Pinpoint the cell where the given text exists, returning its [x, y] midpoint coordinate. 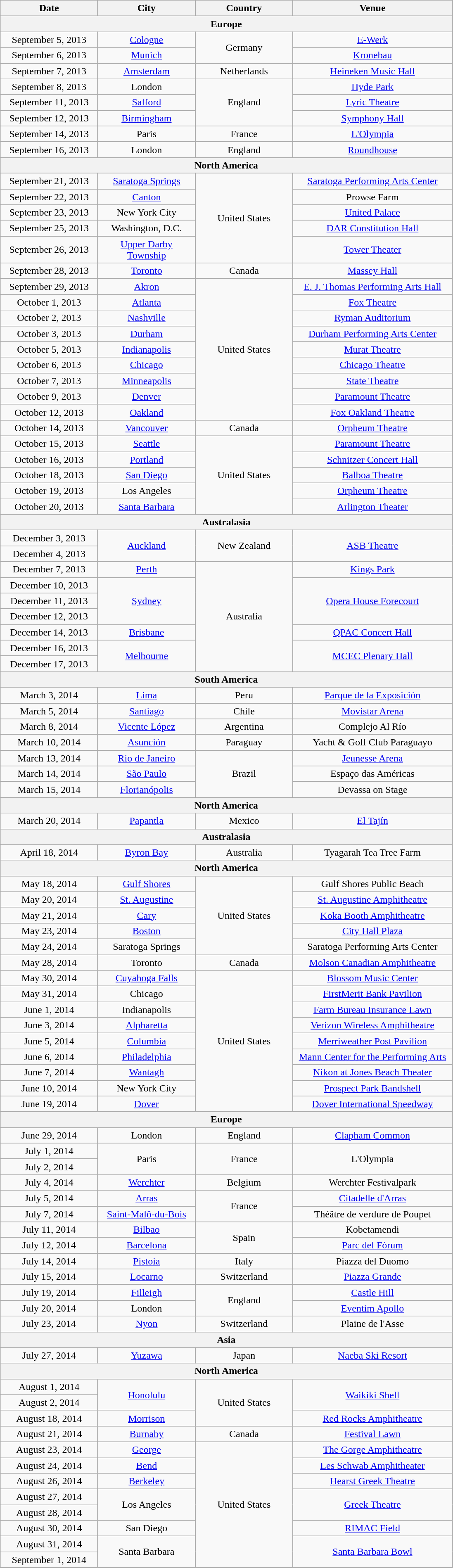
September 25, 2013 [49, 228]
Paraguay [244, 742]
Asia [226, 1340]
August 26, 2014 [49, 1481]
Santa Barbara Bowl [372, 1552]
Parque de la Exposición [372, 695]
RIMAC Field [372, 1528]
August 27, 2014 [49, 1497]
December 17, 2013 [49, 664]
Hyde Park [372, 87]
Balboa Theatre [372, 475]
E. J. Thomas Performing Arts Hall [372, 287]
New Zealand [244, 546]
September 1, 2014 [49, 1560]
December 14, 2013 [49, 632]
March 15, 2014 [49, 790]
Gulf Shores [147, 884]
Clapham Common [372, 1135]
June 6, 2014 [49, 1057]
October 20, 2013 [49, 507]
December 16, 2013 [49, 648]
Italy [244, 1261]
July 5, 2014 [49, 1198]
July 20, 2014 [49, 1308]
December 7, 2013 [49, 569]
QPAC Concert Hall [372, 632]
Gulf Shores Public Beach [372, 884]
Wantagh [147, 1072]
July 23, 2014 [49, 1324]
Devassa on Stage [372, 790]
October 5, 2013 [49, 349]
Country [244, 8]
July 11, 2014 [49, 1230]
Werchter Festivalpark [372, 1182]
Burnaby [147, 1434]
September 22, 2013 [49, 197]
May 28, 2014 [49, 963]
MCEC Plenary Hall [372, 656]
May 23, 2014 [49, 931]
Locarno [147, 1277]
Werchter [147, 1182]
Akron [147, 287]
March 13, 2014 [49, 758]
Piazza del Duomo [372, 1261]
Prospect Park Bandshell [372, 1088]
September 29, 2013 [49, 287]
Bend [147, 1466]
Dover International Speedway [372, 1104]
Fox Theatre [372, 302]
Kobetamendi [372, 1230]
Verizon Wireless Amphitheatre [372, 1025]
Brazil [244, 774]
Cary [147, 915]
August 30, 2014 [49, 1528]
Eventim Apollo [372, 1308]
October 3, 2013 [49, 334]
June 10, 2014 [49, 1088]
Upper Darby Township [147, 249]
Durham Performing Arts Center [372, 334]
Venue [372, 8]
E-Werk [372, 40]
Yuzawa [147, 1355]
September 7, 2013 [49, 71]
September 26, 2013 [49, 249]
Barcelona [147, 1245]
Belgium [244, 1182]
Festival Lawn [372, 1434]
United Palace [372, 213]
October 6, 2013 [49, 365]
October 19, 2013 [49, 491]
Alpharetta [147, 1025]
August 2, 2014 [49, 1402]
Bilbao [147, 1230]
September 28, 2013 [49, 271]
October 1, 2013 [49, 302]
Les Schwab Amphitheater [372, 1466]
Philadelphia [147, 1057]
The Gorge Amphitheatre [372, 1449]
June 5, 2014 [49, 1041]
April 18, 2014 [49, 852]
Chicago Theatre [372, 365]
December 3, 2013 [49, 538]
Japan [244, 1355]
August 23, 2014 [49, 1449]
June 19, 2014 [49, 1104]
Cuyahoga Falls [147, 978]
Jeunesse Arena [372, 758]
Opera House Forecourt [372, 601]
Blossom Music Center [372, 978]
Waikiki Shell [372, 1395]
September 11, 2013 [49, 102]
Vancouver [147, 428]
May 18, 2014 [49, 884]
Durham [147, 334]
Perth [147, 569]
Rio de Janeiro [147, 758]
Atlanta [147, 302]
September 5, 2013 [49, 40]
Fox Oakland Theatre [372, 412]
May 24, 2014 [49, 946]
Brisbane [147, 632]
Tower Theater [372, 249]
May 21, 2014 [49, 915]
September 12, 2013 [49, 118]
Castle Hill [372, 1293]
July 4, 2014 [49, 1182]
September 16, 2013 [49, 149]
St. Augustine [147, 899]
Oakland [147, 412]
Théâtre de verdure de Poupet [372, 1214]
Spain [244, 1238]
September 8, 2013 [49, 87]
Portland [147, 460]
March 20, 2014 [49, 821]
October 7, 2013 [49, 381]
Yacht & Golf Club Paraguayo [372, 742]
Saint-Malô-du-Bois [147, 1214]
Farm Bureau Insurance Lawn [372, 1010]
Vicente López [147, 727]
Netherlands [244, 71]
June 1, 2014 [49, 1010]
Argentina [244, 727]
Munich [147, 55]
March 3, 2014 [49, 695]
South America [226, 679]
July 2, 2014 [49, 1167]
Schnitzer Concert Hall [372, 460]
Symphony Hall [372, 118]
Boston [147, 931]
March 10, 2014 [49, 742]
Kronebau [372, 55]
George [147, 1449]
Arras [147, 1198]
Lima [147, 695]
Sydney [147, 601]
Massey Hall [372, 271]
El Tajín [372, 821]
June 3, 2014 [49, 1025]
Citadelle d'Arras [372, 1198]
Byron Bay [147, 852]
September 21, 2013 [49, 181]
March 8, 2014 [49, 727]
Prowse Farm [372, 197]
Berkeley [147, 1481]
DAR Constitution Hall [372, 228]
March 5, 2014 [49, 711]
December 12, 2013 [49, 617]
September 23, 2013 [49, 213]
Hearst Greek Theatre [372, 1481]
October 9, 2013 [49, 396]
June 7, 2014 [49, 1072]
Movistar Arena [372, 711]
FirstMerit Bank Pavilion [372, 994]
Merriweather Post Pavilion [372, 1041]
December 11, 2013 [49, 601]
Dover [147, 1104]
Ryman Auditorium [372, 318]
Washington, D.C. [147, 228]
Salford [147, 102]
October 18, 2013 [49, 475]
Plaine de l'Asse [372, 1324]
Morrison [147, 1418]
Molson Canadian Amphitheatre [372, 963]
August 21, 2014 [49, 1434]
October 16, 2013 [49, 460]
Seattle [147, 444]
May 20, 2014 [49, 899]
March 14, 2014 [49, 774]
São Paulo [147, 774]
Koka Booth Amphitheatre [372, 915]
August 24, 2014 [49, 1466]
Germany [244, 47]
Heineken Music Hall [372, 71]
July 27, 2014 [49, 1355]
Auckland [147, 546]
Pistoia [147, 1261]
September 6, 2013 [49, 55]
May 30, 2014 [49, 978]
ASB Theatre [372, 546]
Peru [244, 695]
Murat Theatre [372, 349]
Florianópolis [147, 790]
Roundhouse [372, 149]
October 2, 2013 [49, 318]
Parc del Fòrum [372, 1245]
Birmingham [147, 118]
Cologne [147, 40]
June 29, 2014 [49, 1135]
Columbia [147, 1041]
May 31, 2014 [49, 994]
Honolulu [147, 1395]
Minneapolis [147, 381]
Naeba Ski Resort [372, 1355]
July 1, 2014 [49, 1151]
Lyric Theatre [372, 102]
Kings Park [372, 569]
Amsterdam [147, 71]
Mann Center for the Performing Arts [372, 1057]
Nyon [147, 1324]
Papantla [147, 821]
Complejo Al Río [372, 727]
August 1, 2014 [49, 1387]
Greek Theatre [372, 1505]
Filleigh [147, 1293]
City Hall Plaza [372, 931]
July 12, 2014 [49, 1245]
August 31, 2014 [49, 1544]
October 14, 2013 [49, 428]
Santiago [147, 711]
St. Augustine Amphitheatre [372, 899]
Tyagarah Tea Tree Farm [372, 852]
Canton [147, 197]
Espaço das Américas [372, 774]
October 15, 2013 [49, 444]
July 7, 2014 [49, 1214]
Piazza Grande [372, 1277]
State Theatre [372, 381]
September 14, 2013 [49, 134]
City [147, 8]
December 4, 2013 [49, 554]
July 14, 2014 [49, 1261]
October 12, 2013 [49, 412]
Nashville [147, 318]
December 10, 2013 [49, 585]
Arlington Theater [372, 507]
Mexico [244, 821]
Asunción [147, 742]
July 15, 2014 [49, 1277]
August 28, 2014 [49, 1513]
Melbourne [147, 656]
Nikon at Jones Beach Theater [372, 1072]
Denver [147, 396]
Chile [244, 711]
August 18, 2014 [49, 1418]
July 19, 2014 [49, 1293]
Red Rocks Amphitheatre [372, 1418]
Date [49, 8]
